Pinpoint the cell where the given text exists, returning its (X, Y) midpoint coordinate. 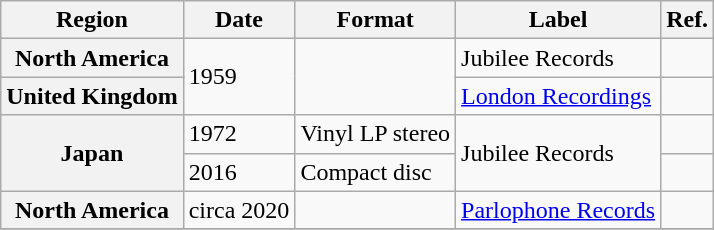
Ref. (688, 20)
2016 (239, 172)
1959 (239, 77)
Vinyl LP stereo (376, 134)
1972 (239, 134)
Label (558, 20)
Region (92, 20)
Date (239, 20)
United Kingdom (92, 96)
Parlophone Records (558, 210)
Japan (92, 153)
Compact disc (376, 172)
Format (376, 20)
circa 2020 (239, 210)
London Recordings (558, 96)
